Scan for the cell matching the given text and deliver its (x, y) coordinate at center. 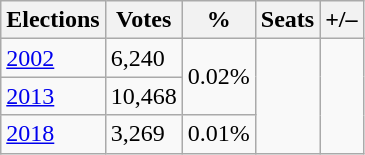
2018 (53, 134)
3,269 (144, 134)
0.01% (218, 134)
6,240 (144, 58)
10,468 (144, 96)
Seats (287, 20)
Votes (144, 20)
+/– (342, 20)
Elections (53, 20)
% (218, 20)
0.02% (218, 77)
2013 (53, 96)
2002 (53, 58)
